Capture the cell that displays the provided text and extract its [X, Y] central coordinate. 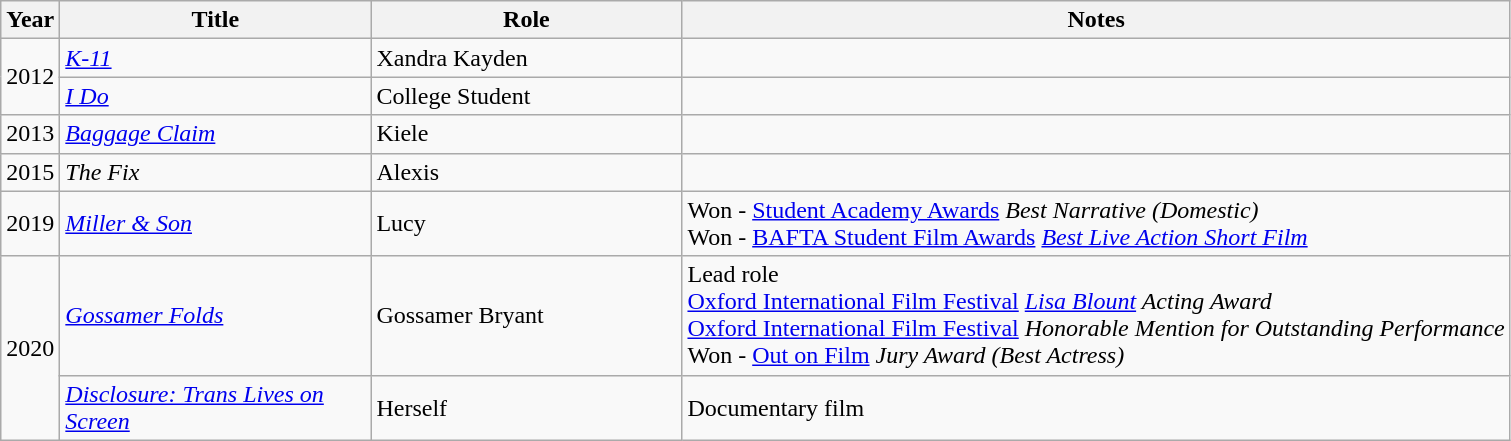
Title [216, 20]
2012 [30, 77]
Herself [526, 408]
Year [30, 20]
College Student [526, 96]
2015 [30, 172]
Miller & Son [216, 224]
Lucy [526, 224]
Won - Student Academy Awards Best Narrative (Domestic)Won - BAFTA Student Film Awards Best Live Action Short Film [1096, 224]
Documentary film [1096, 408]
2019 [30, 224]
I Do [216, 96]
Xandra Kayden [526, 58]
Role [526, 20]
Gossamer Folds [216, 316]
Notes [1096, 20]
2013 [30, 134]
Disclosure: Trans Lives on Screen [216, 408]
2020 [30, 348]
The Fix [216, 172]
Alexis [526, 172]
Gossamer Bryant [526, 316]
Kiele [526, 134]
K-11 [216, 58]
Baggage Claim [216, 134]
